Locate the cell with the specified text and output its [X, Y] center coordinate. 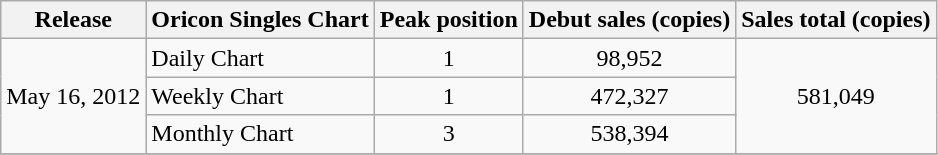
Weekly Chart [260, 96]
Sales total (copies) [836, 20]
Daily Chart [260, 58]
Release [74, 20]
538,394 [629, 134]
472,327 [629, 96]
Oricon Singles Chart [260, 20]
Peak position [448, 20]
Monthly Chart [260, 134]
98,952 [629, 58]
581,049 [836, 96]
Debut sales (copies) [629, 20]
May 16, 2012 [74, 96]
3 [448, 134]
